Find where the given text appears and provide that cell's center as (X, Y) coordinate. 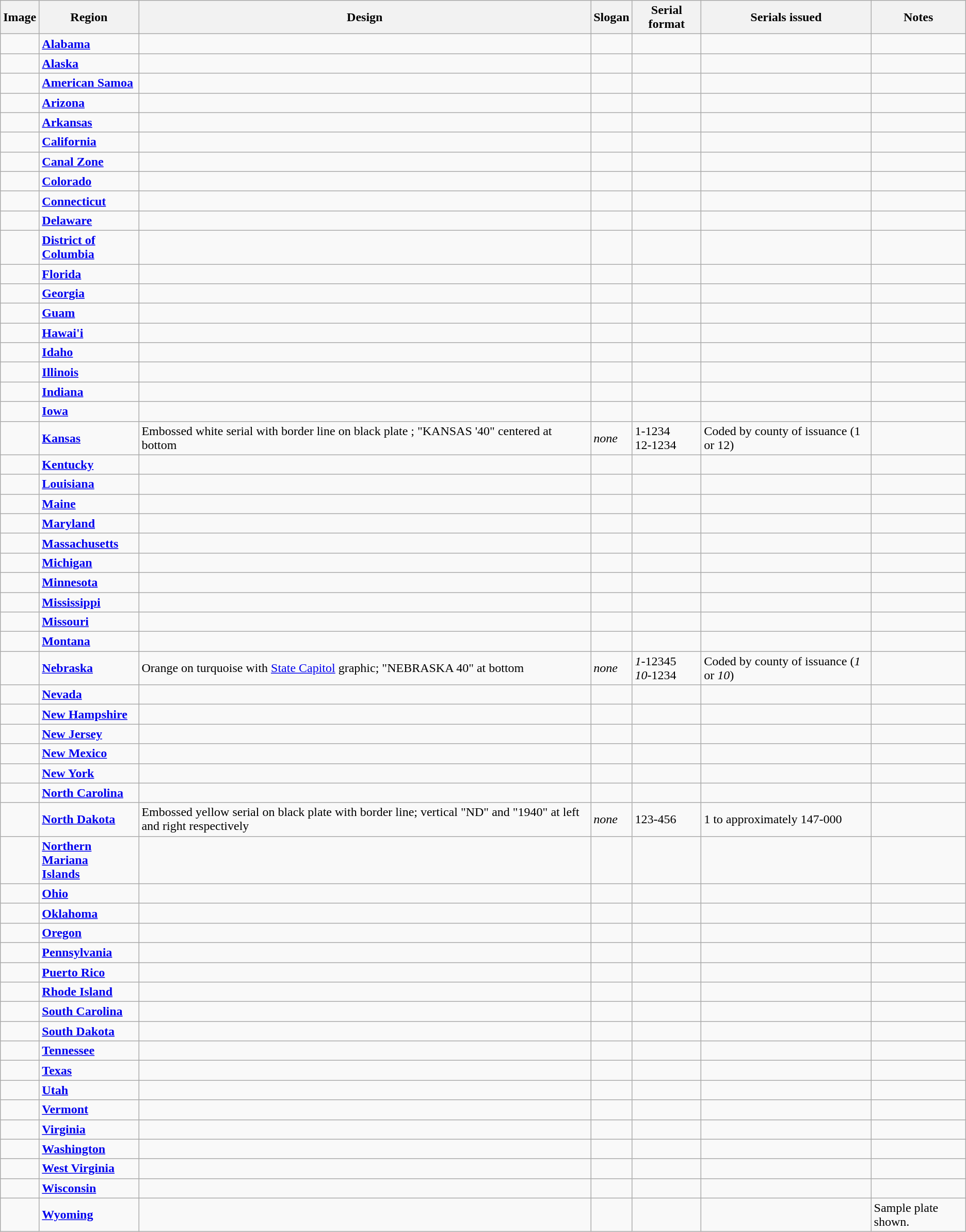
Serial format (667, 18)
Canal Zone (89, 162)
Utah (89, 1090)
Embossed yellow serial on black plate with border line; vertical "ND" and "1940" at left and right respectively (365, 820)
Georgia (89, 294)
Florida (89, 274)
Guam (89, 313)
West Virginia (89, 1169)
Texas (89, 1070)
Wyoming (89, 1215)
Northern Mariana Islands (89, 860)
Tennessee (89, 1051)
Oklahoma (89, 913)
New Hampshire (89, 714)
1-123412-1234 (667, 438)
New Mexico (89, 754)
Wisconsin (89, 1188)
North Carolina (89, 793)
Notes (919, 18)
Pennsylvania (89, 952)
Maryland (89, 523)
South Dakota (89, 1031)
Embossed white serial with border line on black plate ; "KANSAS '40" centered at bottom (365, 438)
Illinois (89, 372)
New Jersey (89, 734)
Coded by county of issuance (1 or 12) (786, 438)
Colorado (89, 181)
Puerto Rico (89, 972)
Sample plate shown. (919, 1215)
Orange on turquoise with State Capitol graphic; "NEBRASKA 40" at bottom (365, 668)
Maine (89, 504)
Idaho (89, 353)
Coded by county of issuance (1 or 10) (786, 668)
New York (89, 773)
Hawai'i (89, 333)
American Samoa (89, 83)
Indiana (89, 392)
Connecticut (89, 201)
Alaska (89, 63)
Virginia (89, 1129)
1 to approximately 147-000 (786, 820)
Nevada (89, 695)
South Carolina (89, 1012)
Kentucky (89, 465)
Arkansas (89, 122)
Washington (89, 1149)
Region (89, 18)
North Dakota (89, 820)
Delaware (89, 220)
Rhode Island (89, 992)
123-456 (667, 820)
Alabama (89, 44)
Mississippi (89, 602)
Image (20, 18)
Minnesota (89, 582)
Ohio (89, 893)
Oregon (89, 933)
California (89, 142)
Serials issued (786, 18)
Design (365, 18)
District ofColumbia (89, 247)
Vermont (89, 1110)
Arizona (89, 103)
1-1234510-1234 (667, 668)
Iowa (89, 411)
Kansas (89, 438)
Nebraska (89, 668)
Michigan (89, 563)
Massachusetts (89, 543)
Slogan (611, 18)
Montana (89, 642)
Missouri (89, 622)
Louisiana (89, 484)
